Identify which cell holds the provided text, then report its (x, y) central coordinate. 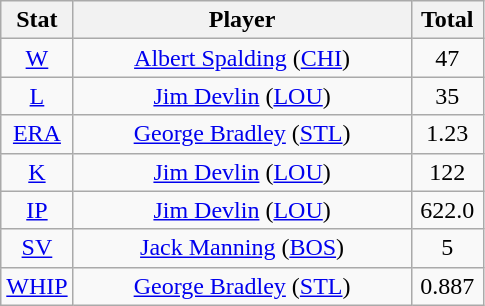
47 (447, 58)
622.0 (447, 210)
Player (242, 20)
ERA (37, 134)
WHIP (37, 286)
Total (447, 20)
35 (447, 96)
0.887 (447, 286)
122 (447, 172)
K (37, 172)
L (37, 96)
Albert Spalding (CHI) (242, 58)
W (37, 58)
Jack Manning (BOS) (242, 248)
IP (37, 210)
1.23 (447, 134)
SV (37, 248)
5 (447, 248)
Stat (37, 20)
